Identify which cell holds the provided text, then report its [X, Y] central coordinate. 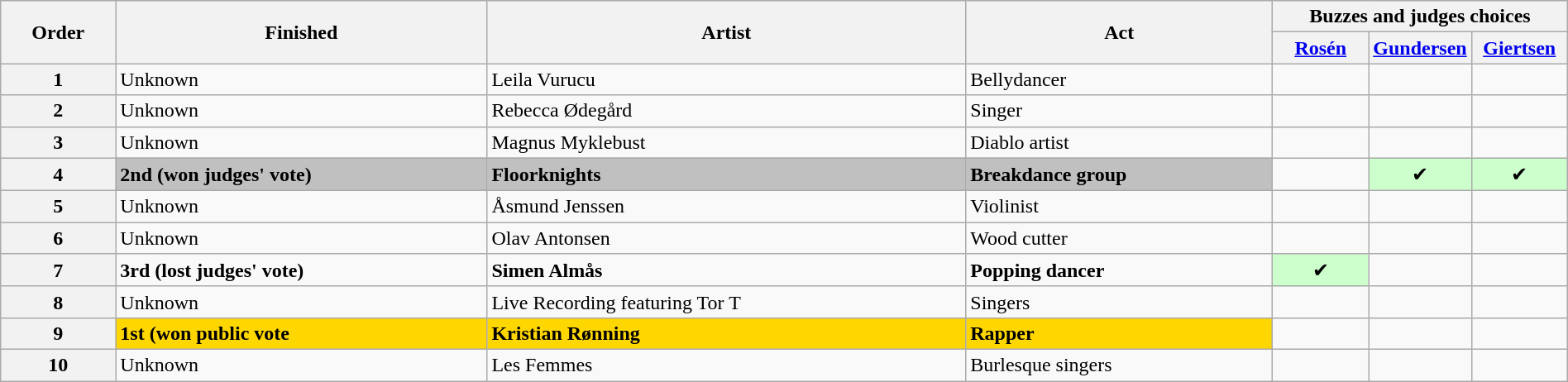
7 [58, 270]
Rapper [1120, 333]
Singer [1120, 111]
Bellydancer [1120, 79]
Popping dancer [1120, 270]
Leila Vurucu [726, 79]
Singers [1120, 302]
Rosén [1321, 48]
5 [58, 207]
Diablo artist [1120, 142]
6 [58, 238]
Olav Antonsen [726, 238]
Buzzes and judges choices [1421, 17]
3 [58, 142]
Wood cutter [1120, 238]
10 [58, 365]
Rebecca Ødegård [726, 111]
Burlesque singers [1120, 365]
9 [58, 333]
4 [58, 174]
Åsmund Jenssen [726, 207]
Violinist [1120, 207]
Giertsen [1519, 48]
Live Recording featuring Tor T [726, 302]
1 [58, 79]
Simen Almås [726, 270]
3rd (lost judges' vote) [301, 270]
8 [58, 302]
Kristian Rønning [726, 333]
Breakdance group [1120, 174]
Magnus Myklebust [726, 142]
1st (won public vote [301, 333]
Les Femmes [726, 365]
2nd (won judges' vote) [301, 174]
Finished [301, 32]
Order [58, 32]
Gundersen [1420, 48]
2 [58, 111]
Artist [726, 32]
Floorknights [726, 174]
Act [1120, 32]
